Return the [X, Y] coordinate for the center point of the cell that contains the specified text.  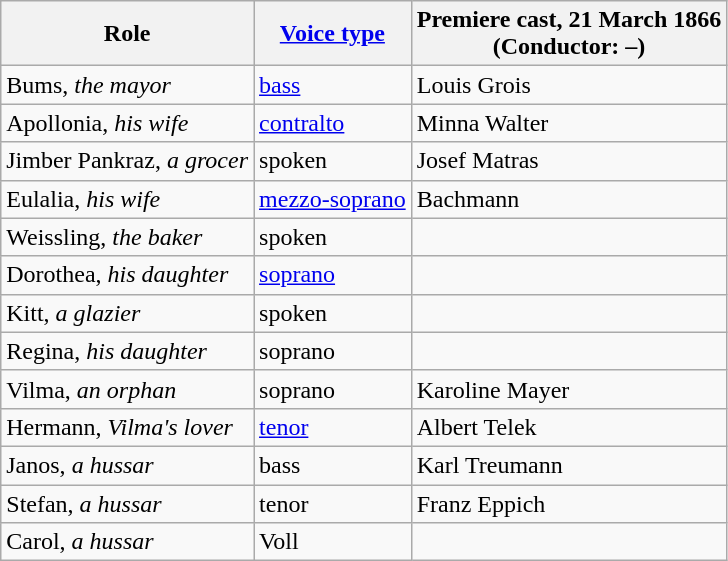
Stefan, a hussar [128, 503]
Louis Grois [569, 85]
Kitt, a glazier [128, 313]
Eulalia, his wife [128, 199]
Franz Eppich [569, 503]
Regina, his daughter [128, 351]
Voll [333, 542]
contralto [333, 123]
Hermann, Vilma's lover [128, 427]
Vilma, an orphan [128, 389]
Premiere cast, 21 March 1866(Conductor: –) [569, 34]
Bums, the mayor [128, 85]
mezzo-soprano [333, 199]
Minna Walter [569, 123]
Josef Matras [569, 161]
Janos, a hussar [128, 465]
Bachmann [569, 199]
Weissling, the baker [128, 237]
Albert Telek [569, 427]
Jimber Pankraz, a grocer [128, 161]
Voice type [333, 34]
Carol, a hussar [128, 542]
Karl Treumann [569, 465]
Apollonia, his wife [128, 123]
Role [128, 34]
Dorothea, his daughter [128, 275]
Karoline Mayer [569, 389]
